Return (x, y) of the center of cell containing provided text 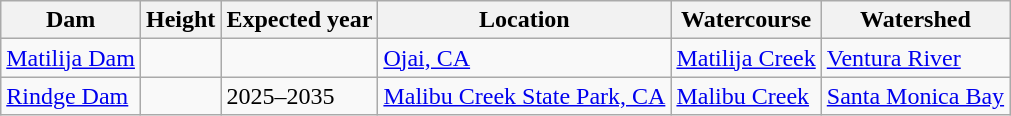
Matilija Dam (71, 58)
Location (524, 20)
Expected year (300, 20)
Malibu Creek State Park, CA (524, 96)
Ventura River (915, 58)
2025–2035 (300, 96)
Matilija Creek (746, 58)
Watershed (915, 20)
Malibu Creek (746, 96)
Watercourse (746, 20)
Santa Monica Bay (915, 96)
Dam (71, 20)
Height (180, 20)
Ojai, CA (524, 58)
Rindge Dam (71, 96)
